Output the (x, y) coordinate of the center of the cell containing the given text.  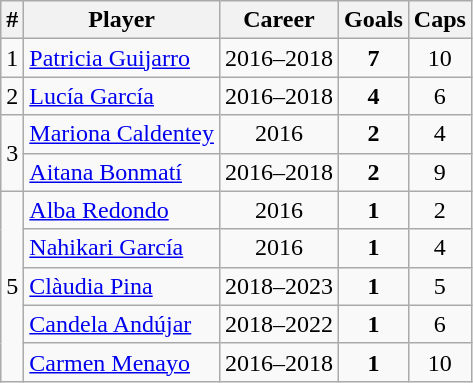
Alba Redondo (122, 210)
9 (440, 172)
Patricia Guijarro (122, 58)
3 (12, 153)
Player (122, 20)
2018–2023 (278, 286)
Clàudia Pina (122, 286)
Carmen Menayo (122, 362)
2018–2022 (278, 324)
Candela Andújar (122, 324)
Lucía García (122, 96)
Nahikari García (122, 248)
# (12, 20)
7 (374, 58)
Career (278, 20)
Mariona Caldentey (122, 134)
Aitana Bonmatí (122, 172)
Goals (374, 20)
Caps (440, 20)
